From the cell containing the given text, extract its center point as (x, y) coordinate. 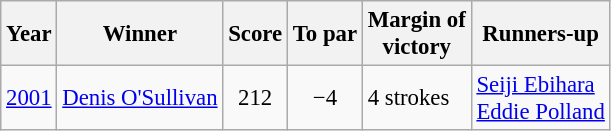
Seiji Ebihara Eddie Polland (540, 98)
212 (256, 98)
Year (29, 34)
Margin ofvictory (416, 34)
Winner (140, 34)
Score (256, 34)
2001 (29, 98)
−4 (324, 98)
Denis O'Sullivan (140, 98)
Runners-up (540, 34)
4 strokes (416, 98)
To par (324, 34)
